Search for the cell housing the specified text and yield its [x, y] center coordinate. 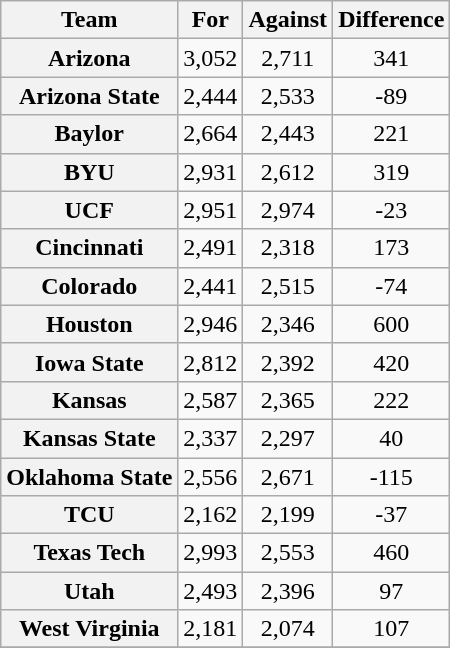
2,533 [288, 96]
For [210, 20]
Texas Tech [90, 553]
2,931 [210, 172]
2,493 [210, 591]
40 [392, 438]
-115 [392, 477]
2,951 [210, 210]
319 [392, 172]
2,444 [210, 96]
Kansas [90, 400]
2,671 [288, 477]
2,392 [288, 362]
Utah [90, 591]
2,664 [210, 134]
2,365 [288, 400]
UCF [90, 210]
Team [90, 20]
Colorado [90, 286]
West Virginia [90, 629]
2,974 [288, 210]
Cincinnati [90, 248]
-89 [392, 96]
2,443 [288, 134]
Arizona State [90, 96]
2,337 [210, 438]
2,199 [288, 515]
222 [392, 400]
2,396 [288, 591]
221 [392, 134]
-74 [392, 286]
420 [392, 362]
107 [392, 629]
2,993 [210, 553]
2,074 [288, 629]
2,318 [288, 248]
341 [392, 58]
Baylor [90, 134]
2,556 [210, 477]
Difference [392, 20]
Houston [90, 324]
2,441 [210, 286]
600 [392, 324]
-37 [392, 515]
Against [288, 20]
2,346 [288, 324]
Iowa State [90, 362]
2,612 [288, 172]
2,946 [210, 324]
2,553 [288, 553]
173 [392, 248]
3,052 [210, 58]
TCU [90, 515]
2,587 [210, 400]
2,491 [210, 248]
2,162 [210, 515]
BYU [90, 172]
460 [392, 553]
Arizona [90, 58]
Kansas State [90, 438]
2,711 [288, 58]
2,515 [288, 286]
-23 [392, 210]
2,297 [288, 438]
2,812 [210, 362]
Oklahoma State [90, 477]
2,181 [210, 629]
97 [392, 591]
